Detect which cell encompasses the target text, then output its (X, Y) center coordinate. 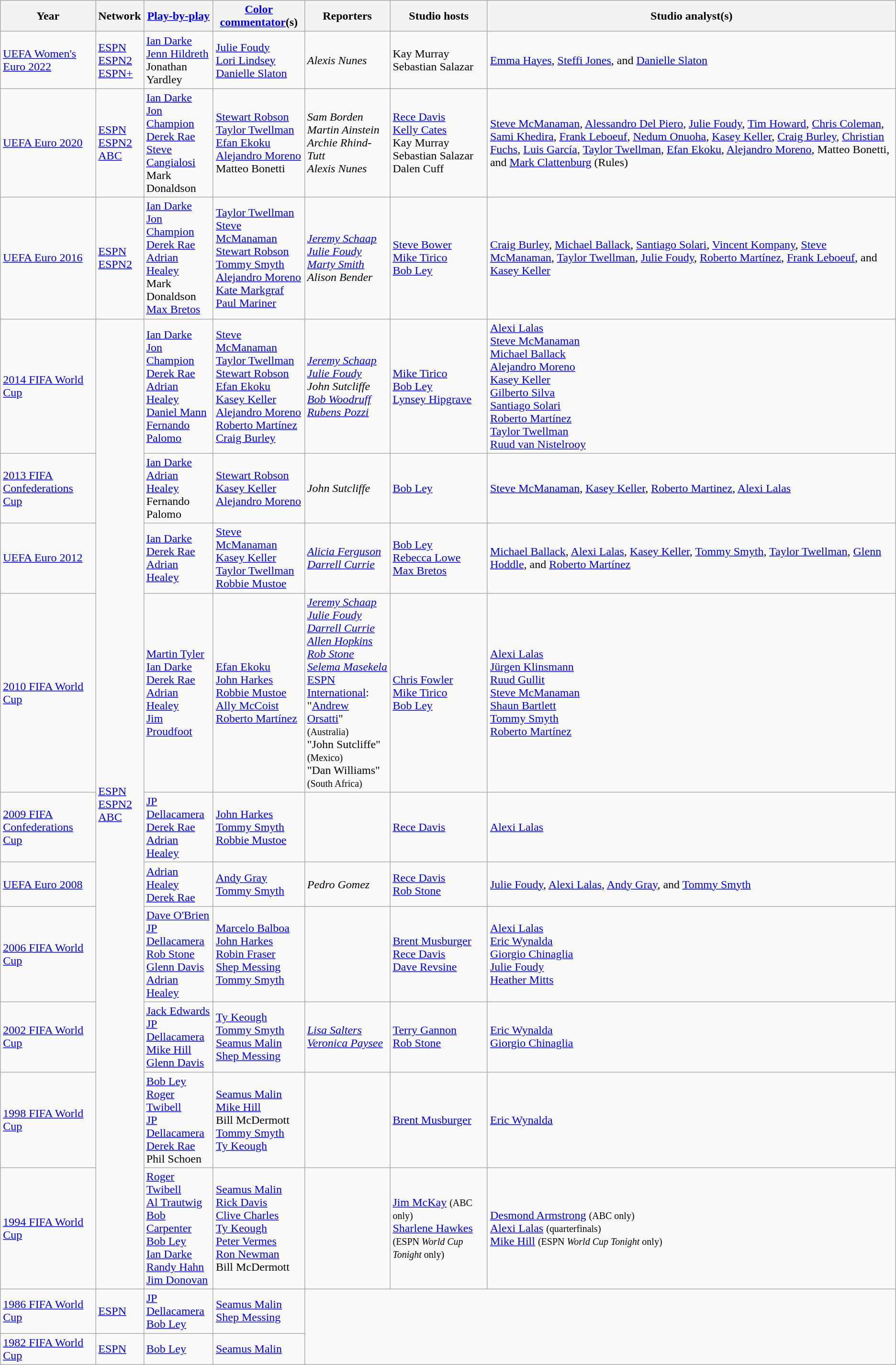
Rece DavisKelly CatesKay MurraySebastian SalazarDalen Cuff (438, 143)
Brent Musburger (438, 1120)
Seamus MalinShep Messing (258, 1311)
Rece DavisRob Stone (438, 884)
Alexi Lalas (691, 827)
Alexis Nunes (347, 60)
UEFA Euro 2012 (48, 558)
Alexi LalasEric WynaldaGiorgio ChinagliaJulie FoudyHeather Mitts (691, 954)
Ian DarkeJon ChampionDerek RaeSteve CangialosiMark Donaldson (178, 143)
UEFA Women's Euro 2022 (48, 60)
Color commentator(s) (258, 16)
1994 FIFA World Cup (48, 1229)
Lisa SaltersVeronica Paysee (347, 1037)
1982 FIFA World Cup (48, 1349)
Julie Foudy, Alexi Lalas, Andy Gray, and Tommy Smyth (691, 884)
Brent MusburgerRece DavisDave Revsine (438, 954)
Jeremy SchaapJulie FoudyMarty SmithAlison Bender (347, 258)
Taylor TwellmanSteve McManamanStewart RobsonTommy SmythAlejandro MorenoKate MarkgrafPaul Mariner (258, 258)
Ty KeoughTommy SmythSeamus MalinShep Messing (258, 1037)
Steve BowerMike TiricoBob Ley (438, 258)
Studio analyst(s) (691, 16)
2014 FIFA World Cup (48, 386)
Mike TiricoBob LeyLynsey Hipgrave (438, 386)
Emma Hayes, Steffi Jones, and Danielle Slaton (691, 60)
UEFA Euro 2016 (48, 258)
Kay MurraySebastian Salazar (438, 60)
Adrian HealeyDerek Rae (178, 884)
UEFA Euro 2020 (48, 143)
JP DellacameraDerek RaeAdrian Healey (178, 827)
John HarkesTommy SmythRobbie Mustoe (258, 827)
Play-by-play (178, 16)
Steve McManamanTaylor TwellmanStewart RobsonEfan EkokuKasey KellerAlejandro MorenoRoberto MartínezCraig Burley (258, 386)
Alexi LalasSteve McManamanMichael BallackAlejandro MorenoKasey KellerGilberto SilvaSantiago SolariRoberto MartínezTaylor TwellmanRuud van Nistelrooy (691, 386)
Jim McKay (ABC only)Sharlene Hawkes (ESPN World Cup Tonight only) (438, 1229)
Roger TwibellAl TrautwigBob CarpenterBob LeyIan DarkeRandy HahnJim Donovan (178, 1229)
1998 FIFA World Cup (48, 1120)
2013 FIFA Confederations Cup (48, 488)
Terry GannonRob Stone (438, 1037)
2010 FIFA World Cup (48, 693)
Desmond Armstrong (ABC only)Alexi Lalas (quarterfinals)Mike Hill (ESPN World Cup Tonight only) (691, 1229)
ESPNESPN2 (120, 258)
2002 FIFA World Cup (48, 1037)
Year (48, 16)
Jack EdwardsJP DellacameraMike HillGlenn Davis (178, 1037)
Alicia FergusonDarrell Currie (347, 558)
Seamus MalinMike HillBill McDermottTommy SmythTy Keough (258, 1120)
Studio hosts (438, 16)
Michael Ballack, Alexi Lalas, Kasey Keller, Tommy Smyth, Taylor Twellman, Glenn Hoddle, and Roberto Martínez (691, 558)
Pedro Gomez (347, 884)
JP DellacameraBob Ley (178, 1311)
UEFA Euro 2008 (48, 884)
2006 FIFA World Cup (48, 954)
Dave O'BrienJP DellacameraRob StoneGlenn DavisAdrian Healey (178, 954)
Ian DarkeAdrian HealeyFernando Palomo (178, 488)
Bob LeyRoger TwibellJP DellacameraDerek RaePhil Schoen (178, 1120)
Stewart RobsonKasey KellerAlejandro Moreno (258, 488)
Marcelo BalboaJohn HarkesRobin FraserShep MessingTommy Smyth (258, 954)
Eric Wynalda (691, 1120)
Ian DarkeJenn HildrethJonathan Yardley (178, 60)
Rece Davis (438, 827)
Network (120, 16)
Steve McManamanKasey KellerTaylor TwellmanRobbie Mustoe (258, 558)
Andy GrayTommy Smyth (258, 884)
John Sutcliffe (347, 488)
1986 FIFA World Cup (48, 1311)
Bob LeyRebecca LoweMax Bretos (438, 558)
Jeremy SchaapJulie FoudyJohn SutcliffeBob WoodruffRubens Pozzi (347, 386)
Ian DarkeJon ChampionDerek RaeAdrian HealeyDaniel MannFernando Palomo (178, 386)
Reporters (347, 16)
Sam BordenMartin AinsteinArchie Rhind-TuttAlexis Nunes (347, 143)
Alexi LalasJürgen KlinsmannRuud GullitSteve McManamanShaun BartlettTommy SmythRoberto Martínez (691, 693)
Ian DarkeDerek RaeAdrian Healey (178, 558)
Seamus Malin (258, 1349)
Ian DarkeJon ChampionDerek RaeAdrian HealeyMark DonaldsonMax Bretos (178, 258)
Martin TylerIan DarkeDerek RaeAdrian HealeyJim Proudfoot (178, 693)
Stewart RobsonTaylor TwellmanEfan EkokuAlejandro MorenoMatteo Bonetti (258, 143)
Steve McManaman, Kasey Keller, Roberto Martinez, Alexi Lalas (691, 488)
Seamus MalinRick DavisClive CharlesTy KeoughPeter VermesRon NewmanBill McDermott (258, 1229)
Eric WynaldaGiorgio Chinaglia (691, 1037)
2009 FIFA Confederations Cup (48, 827)
Julie FoudyLori LindseyDanielle Slaton (258, 60)
ESPNESPN2ESPN+ (120, 60)
Chris FowlerMike TiricoBob Ley (438, 693)
Efan EkokuJohn HarkesRobbie MustoeAlly McCoistRoberto Martínez (258, 693)
